Capture the cell that displays the provided text and extract its [X, Y] central coordinate. 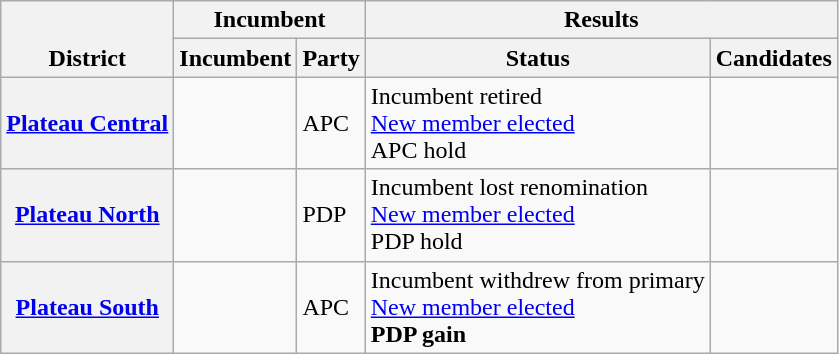
Incumbent withdrew from primaryNew member electedPDP gain [538, 307]
Plateau North [88, 215]
Incumbent retiredNew member electedAPC hold [538, 123]
Candidates [774, 58]
Incumbent lost renominationNew member electedPDP hold [538, 215]
Party [331, 58]
Status [538, 58]
Results [601, 20]
District [88, 39]
Plateau South [88, 307]
PDP [331, 215]
Plateau Central [88, 123]
